For the text-containing cell, return its midpoint in (X, Y) coordinate format. 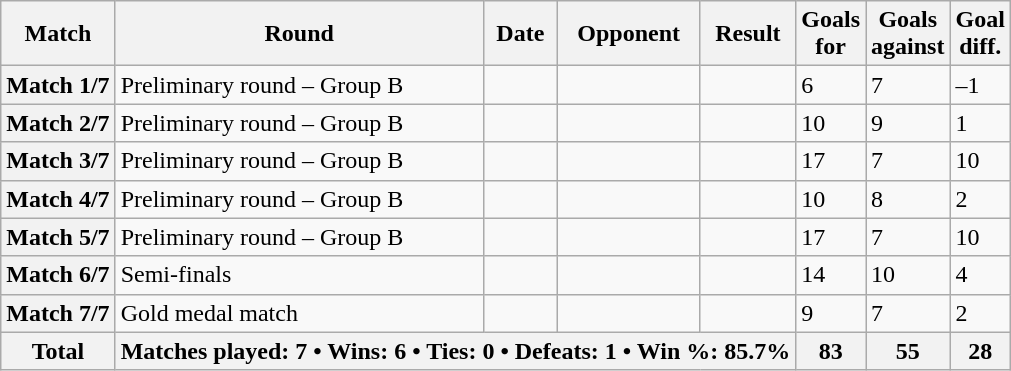
Opponent (628, 34)
55 (908, 351)
Match 4/7 (58, 199)
Total (58, 351)
Match 5/7 (58, 237)
Match 2/7 (58, 123)
Goalsagainst (908, 34)
Match 6/7 (58, 275)
1 (980, 123)
Gold medal match (299, 313)
83 (831, 351)
–1 (980, 85)
28 (980, 351)
Semi-finals (299, 275)
Match (58, 34)
8 (908, 199)
6 (831, 85)
Match 1/7 (58, 85)
4 (980, 275)
Match 7/7 (58, 313)
Goalsfor (831, 34)
Date (520, 34)
Result (748, 34)
Goaldiff. (980, 34)
Matches played: 7 • Wins: 6 • Ties: 0 • Defeats: 1 • Win %: 85.7% (456, 351)
Match 3/7 (58, 161)
Round (299, 34)
14 (831, 275)
